Detect which cell encompasses the target text, then output its [X, Y] center coordinate. 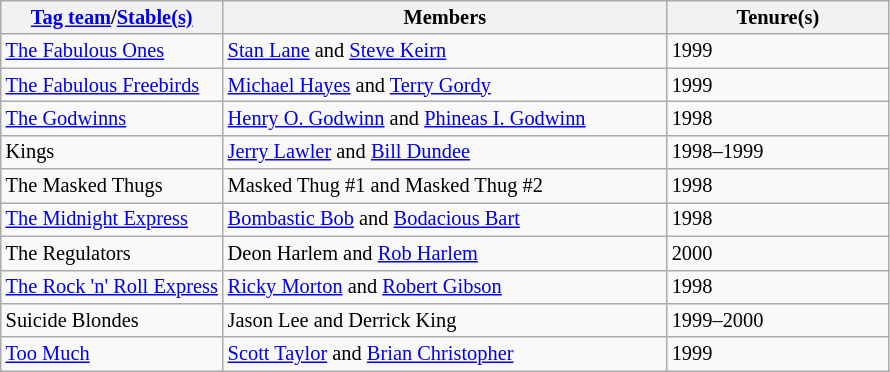
The Fabulous Freebirds [112, 85]
Suicide Blondes [112, 320]
Too Much [112, 354]
Masked Thug #1 and Masked Thug #2 [445, 186]
1999–2000 [778, 320]
The Godwinns [112, 118]
Michael Hayes and Terry Gordy [445, 85]
Members [445, 17]
The Regulators [112, 253]
Deon Harlem and Rob Harlem [445, 253]
2000 [778, 253]
Stan Lane and Steve Keirn [445, 51]
Jerry Lawler and Bill Dundee [445, 152]
The Rock 'n' Roll Express [112, 287]
Scott Taylor and Brian Christopher [445, 354]
Tag team/Stable(s) [112, 17]
Henry O. Godwinn and Phineas I. Godwinn [445, 118]
Kings [112, 152]
Tenure(s) [778, 17]
1998–1999 [778, 152]
Bombastic Bob and Bodacious Bart [445, 219]
The Masked Thugs [112, 186]
The Midnight Express [112, 219]
The Fabulous Ones [112, 51]
Jason Lee and Derrick King [445, 320]
Ricky Morton and Robert Gibson [445, 287]
